Find where the given text appears and provide that cell's center as (X, Y) coordinate. 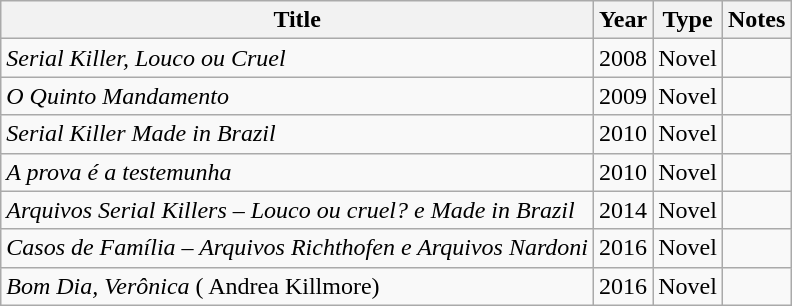
Notes (756, 20)
Title (298, 20)
Serial Killer Made in Brazil (298, 134)
Bom Dia, Verônica ( Andrea Killmore) (298, 286)
2008 (624, 58)
Arquivos Serial Killers – Louco ou cruel? e Made in Brazil (298, 210)
Year (624, 20)
2009 (624, 96)
O Quinto Mandamento (298, 96)
A prova é a testemunha (298, 172)
Casos de Família – Arquivos Richthofen e Arquivos Nardoni (298, 248)
Serial Killer, Louco ou Cruel (298, 58)
Type (688, 20)
2014 (624, 210)
